Pinpoint the cell where the given text exists, returning its (x, y) midpoint coordinate. 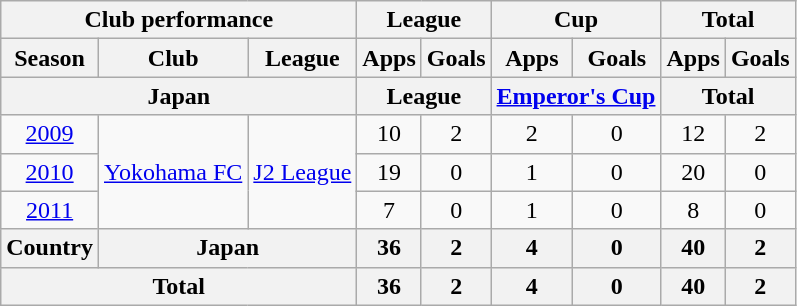
19 (389, 172)
J2 League (302, 172)
Cup (576, 20)
Season (50, 58)
Country (50, 248)
20 (693, 172)
8 (693, 210)
Club (172, 58)
2009 (50, 134)
Emperor's Cup (576, 96)
12 (693, 134)
7 (389, 210)
Club performance (179, 20)
Yokohama FC (172, 172)
2010 (50, 172)
2011 (50, 210)
10 (389, 134)
